Extract the (X, Y) coordinate from the center of the cell holding the provided text.  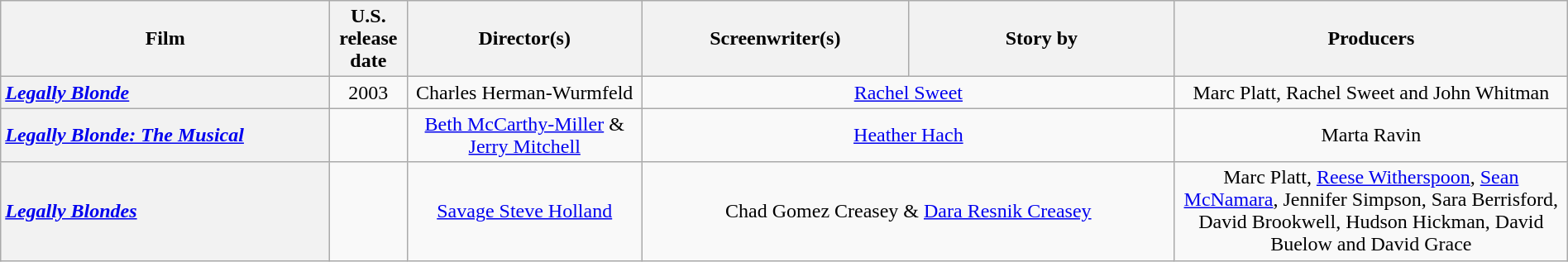
Story by (1041, 39)
Marc Platt, Rachel Sweet and John Whitman (1371, 93)
Legally Blonde (165, 93)
Rachel Sweet (908, 93)
2003 (369, 93)
Legally Blonde: The Musical (165, 136)
Legally Blondes (165, 212)
Producers (1371, 39)
Director(s) (524, 39)
Heather Hach (908, 136)
Charles Herman-Wurmfeld (524, 93)
U.S.release date (369, 39)
Screenwriter(s) (775, 39)
Marta Ravin (1371, 136)
Marc Platt, Reese Witherspoon, Sean McNamara, Jennifer Simpson, Sara Berrisford, David Brookwell, Hudson Hickman, David Buelow and David Grace (1371, 212)
Beth McCarthy-Miller & Jerry Mitchell (524, 136)
Chad Gomez Creasey & Dara Resnik Creasey (908, 212)
Film (165, 39)
Savage Steve Holland (524, 212)
